Find where the given text appears and provide that cell's center as [X, Y] coordinate. 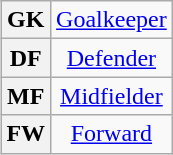
MF [26, 96]
Goalkeeper [112, 20]
Defender [112, 58]
GK [26, 20]
Forward [112, 134]
Midfielder [112, 96]
DF [26, 58]
FW [26, 134]
